For the text-containing cell, return its midpoint in (x, y) coordinate format. 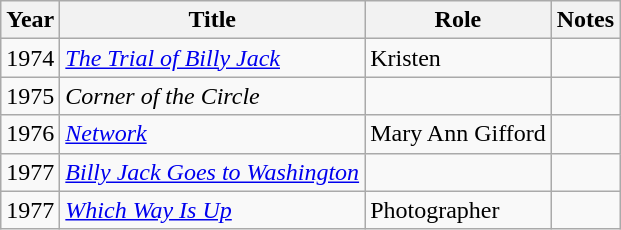
Role (458, 20)
Corner of the Circle (212, 96)
1974 (30, 58)
The Trial of Billy Jack (212, 58)
1975 (30, 96)
Billy Jack Goes to Washington (212, 172)
Notes (585, 20)
Which Way Is Up (212, 210)
Kristen (458, 58)
Title (212, 20)
1976 (30, 134)
Mary Ann Gifford (458, 134)
Year (30, 20)
Photographer (458, 210)
Network (212, 134)
